Determine the (x, y) coordinate at the center of the cell enclosing the given text.  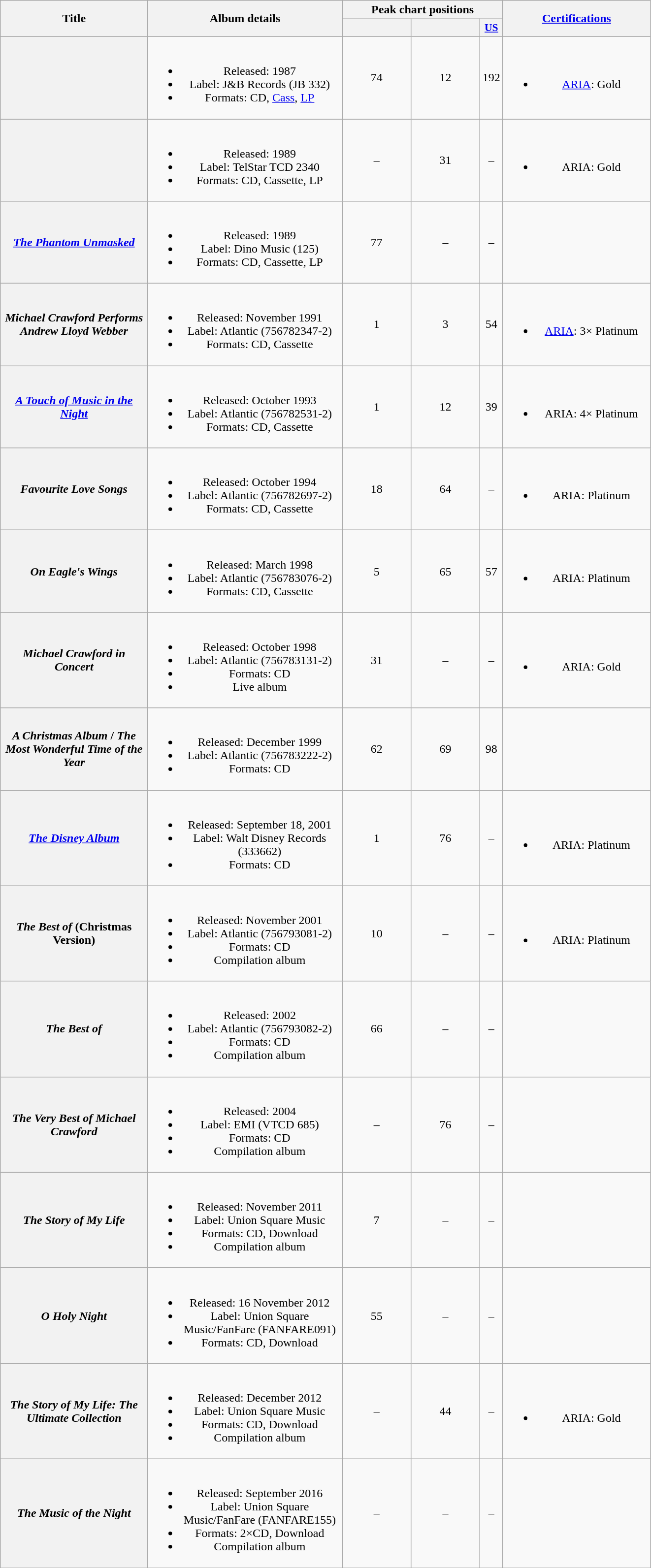
Peak chart positions (423, 10)
18 (377, 489)
Michael Crawford in Concert (74, 660)
Released: November 2001Label: Atlantic (756793081-2)Formats: CDCompilation album (245, 933)
44 (446, 1411)
The Story of My Life (74, 1220)
Released: 1987Label: J&B Records (JB 332)Formats: CD, Cass, LP (245, 78)
64 (446, 489)
Released: 1989Label: TelStar TCD 2340Formats: CD, Cassette, LP (245, 160)
Album details (245, 19)
A Christmas Album / The Most Wonderful Time of the Year (74, 749)
65 (446, 571)
O Holy Night (74, 1315)
Released: October 1994Label: Atlantic (756782697-2)Formats: CD, Cassette (245, 489)
US (491, 28)
69 (446, 749)
The Very Best of Michael Crawford (74, 1124)
Released: September 18, 2001Label: Walt Disney Records (333662)Formats: CD (245, 838)
A Touch of Music in the Night (74, 407)
66 (377, 1029)
Certifications (576, 19)
Michael Crawford Performs Andrew Lloyd Webber (74, 325)
Released: December 2012Label: Union Square MusicFormats: CD, DownloadCompilation album (245, 1411)
10 (377, 933)
Released: November 2011Label: Union Square MusicFormats: CD, DownloadCompilation album (245, 1220)
The Best of (74, 1029)
98 (491, 749)
Released: September 2016Label: Union Square Music/FanFare (FANFARE155)Formats: 2×CD, DownloadCompilation album (245, 1513)
62 (377, 749)
Released: 1989Label: Dino Music (125)Formats: CD, Cassette, LP (245, 242)
54 (491, 325)
Released: November 1991Label: Atlantic (756782347-2)Formats: CD, Cassette (245, 325)
5 (377, 571)
Released: March 1998Label: Atlantic (756783076-2)Formats: CD, Cassette (245, 571)
192 (491, 78)
Released: 2002Label: Atlantic (756793082-2)Formats: CDCompilation album (245, 1029)
Released: October 1998Label: Atlantic (756783131-2)Formats: CDLive album (245, 660)
Released: 16 November 2012Label: Union Square Music/FanFare (FANFARE091)Formats: CD, Download (245, 1315)
Favourite Love Songs (74, 489)
On Eagle's Wings (74, 571)
The Story of My Life: The Ultimate Collection (74, 1411)
39 (491, 407)
ARIA: 3× Platinum (576, 325)
The Music of the Night (74, 1513)
The Best of (Christmas Version) (74, 933)
Released: 2004Label: EMI (VTCD 685)Formats: CDCompilation album (245, 1124)
The Phantom Unmasked (74, 242)
Released: October 1993Label: Atlantic (756782531-2)Formats: CD, Cassette (245, 407)
The Disney Album (74, 838)
55 (377, 1315)
77 (377, 242)
3 (446, 325)
7 (377, 1220)
74 (377, 78)
57 (491, 571)
Released: December 1999Label: Atlantic (756783222-2)Formats: CD (245, 749)
ARIA: 4× Platinum (576, 407)
Title (74, 19)
